Scan for the cell matching the given text and deliver its (x, y) coordinate at center. 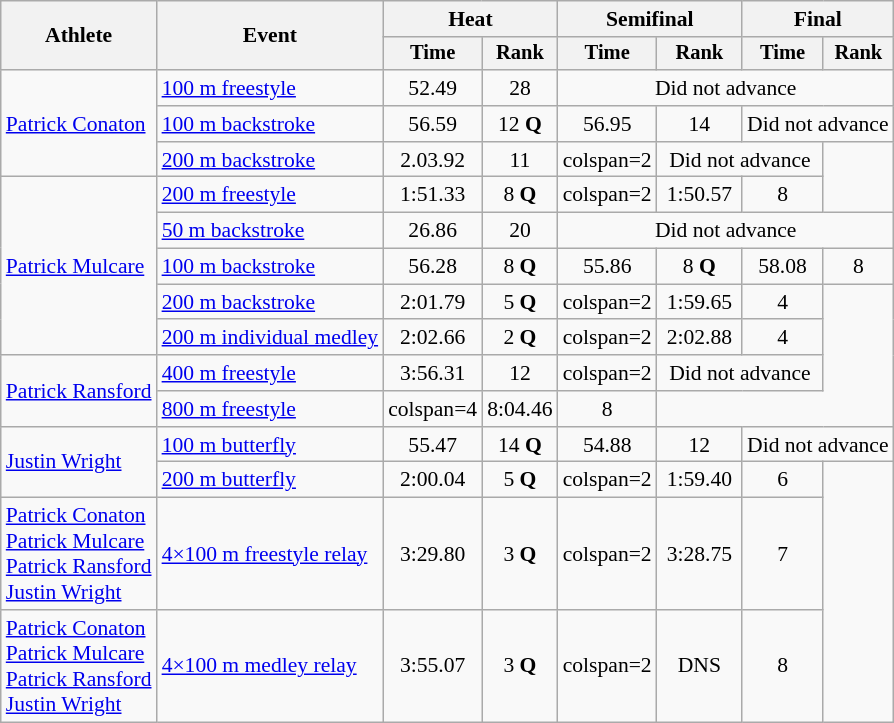
Justin Wright (79, 462)
20 (520, 231)
Patrick Mulcare (79, 266)
Heat (470, 19)
100 m butterfly (270, 445)
50 m backstroke (270, 231)
3:55.07 (432, 666)
200 m butterfly (270, 480)
100 m freestyle (270, 88)
55.47 (432, 445)
200 m individual medley (270, 338)
800 m freestyle (270, 409)
3:29.80 (432, 554)
6 (782, 480)
14 Q (520, 445)
colspan=4 (432, 409)
2:00.04 (432, 480)
200 m freestyle (270, 195)
54.88 (608, 445)
52.49 (432, 88)
Event (270, 36)
2:02.66 (432, 338)
1:50.57 (700, 195)
Athlete (79, 36)
56.28 (432, 267)
28 (520, 88)
26.86 (432, 231)
7 (782, 554)
400 m freestyle (270, 373)
Patrick Conaton (79, 124)
1:59.40 (700, 480)
Final (818, 19)
11 (520, 160)
56.59 (432, 124)
58.08 (782, 267)
8:04.46 (520, 409)
1:59.65 (700, 302)
3:56.31 (432, 373)
2 Q (520, 338)
4×100 m medley relay (270, 666)
2:02.88 (700, 338)
Semifinal (650, 19)
2:01.79 (432, 302)
14 (700, 124)
12 Q (520, 124)
DNS (700, 666)
55.86 (608, 267)
56.95 (608, 124)
3:28.75 (700, 554)
1:51.33 (432, 195)
Patrick Ransford (79, 390)
2.03.92 (432, 160)
4×100 m freestyle relay (270, 554)
